For the text-containing cell, return its midpoint in [x, y] coordinate format. 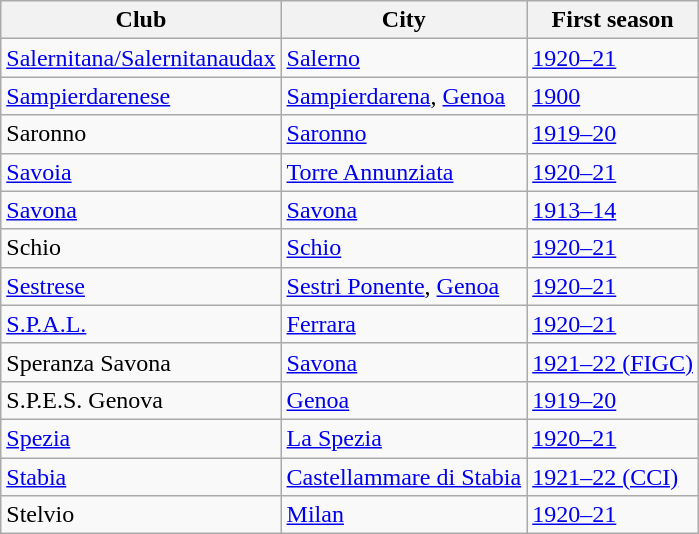
Stabia [141, 477]
Stelvio [141, 515]
Salerno [404, 58]
Sestrese [141, 286]
Sampierdarenese [141, 96]
S.P.A.L. [141, 324]
1913–14 [613, 210]
1900 [613, 96]
Genoa [404, 400]
Castellammare di Stabia [404, 477]
Milan [404, 515]
Sestri Ponente, Genoa [404, 286]
Speranza Savona [141, 362]
Sampierdarena, Genoa [404, 96]
Spezia [141, 438]
Torre Annunziata [404, 172]
First season [613, 20]
1921–22 (FIGC) [613, 362]
La Spezia [404, 438]
Club [141, 20]
Savoia [141, 172]
Salernitana/Salernitanaudax [141, 58]
1921–22 (CCI) [613, 477]
Ferrara [404, 324]
City [404, 20]
S.P.E.S. Genova [141, 400]
